Return the [x, y] coordinate for the center point of the cell that contains the specified text.  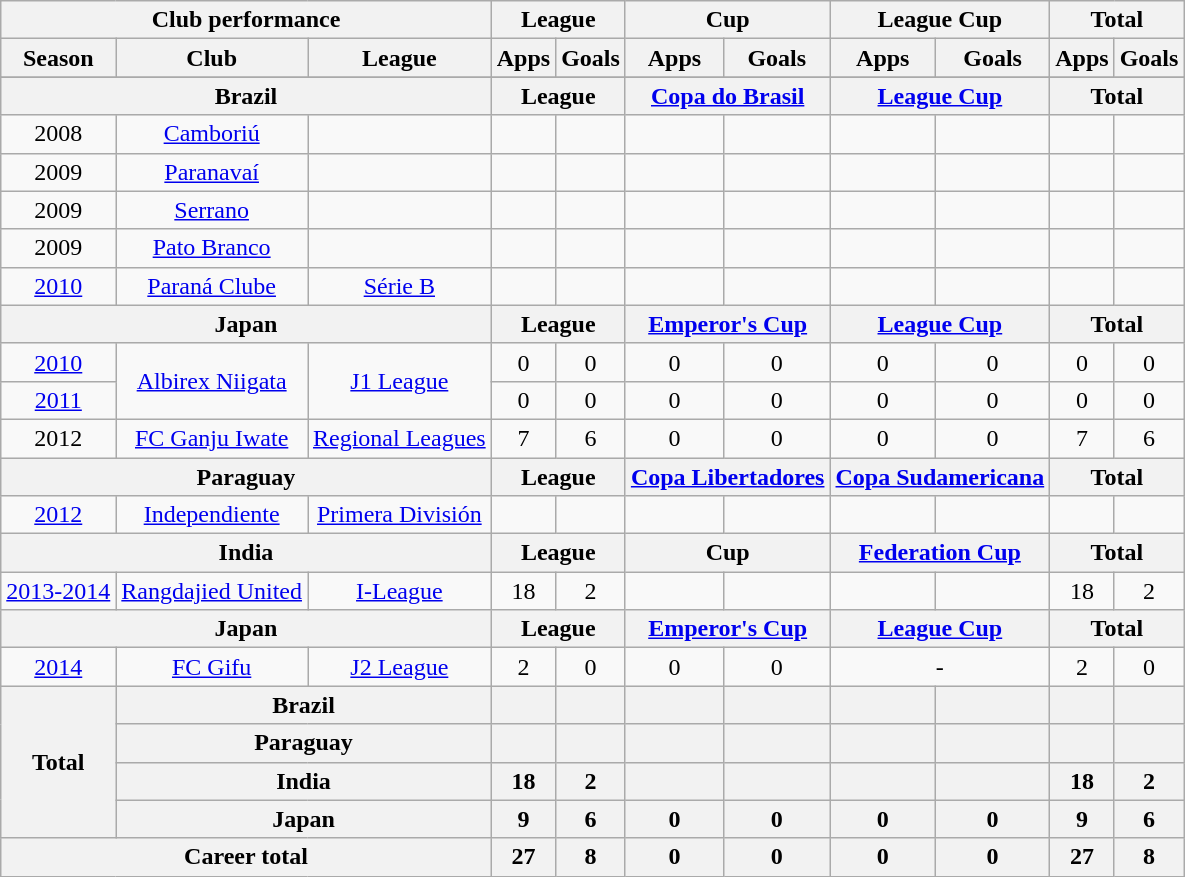
Serrano [212, 210]
Camboriú [212, 134]
Federation Cup [940, 553]
- [940, 667]
I-League [400, 591]
2013-2014 [58, 591]
Rangdajied United [212, 591]
Regional Leagues [400, 438]
2008 [58, 134]
Série B [400, 286]
Paranavaí [212, 172]
Pato Branco [212, 248]
Season [58, 58]
Paraná Clube [212, 286]
Primera División [400, 515]
Copa do Brasil [728, 96]
2011 [58, 400]
Club performance [246, 20]
2014 [58, 667]
Copa Libertadores [728, 477]
Career total [246, 857]
Independiente [212, 515]
J1 League [400, 381]
FC Ganju Iwate [212, 438]
Albirex Niigata [212, 381]
J2 League [400, 667]
Club [212, 58]
Copa Sudamericana [940, 477]
FC Gifu [212, 667]
